Locate the cell with the specified text and output its (x, y) center coordinate. 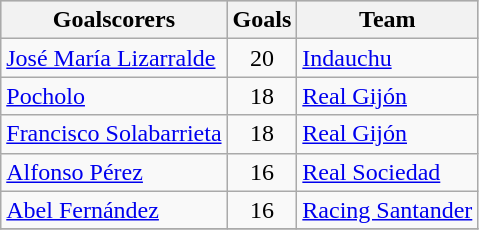
José María Lizarralde (114, 58)
Team (388, 20)
Goals (262, 20)
20 (262, 58)
Goalscorers (114, 20)
Francisco Solabarrieta (114, 134)
Abel Fernández (114, 210)
Indauchu (388, 58)
Racing Santander (388, 210)
Alfonso Pérez (114, 172)
Pocholo (114, 96)
Real Sociedad (388, 172)
